For the text-containing cell, return its midpoint in [x, y] coordinate format. 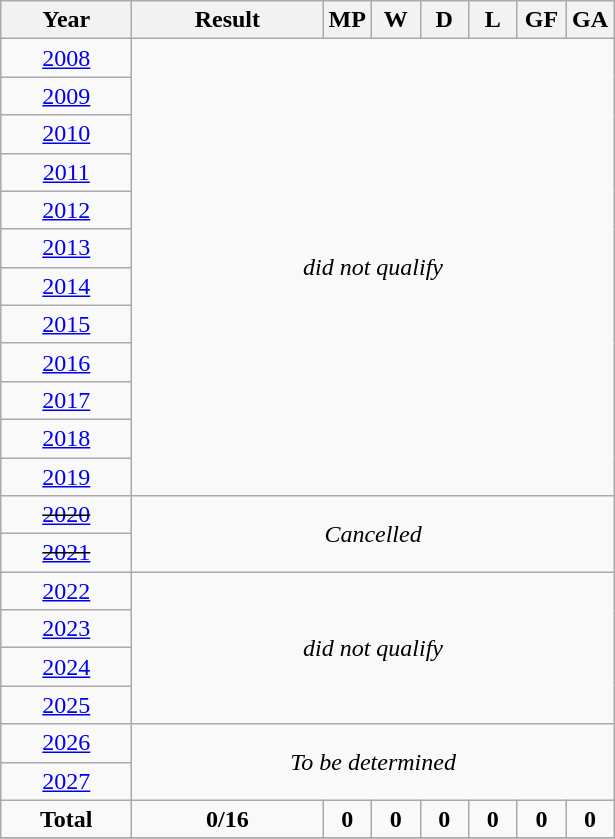
0/16 [228, 819]
GF [542, 20]
2013 [66, 248]
W [396, 20]
2018 [66, 438]
2025 [66, 705]
2017 [66, 400]
MP [348, 20]
2023 [66, 629]
2016 [66, 362]
L [494, 20]
2026 [66, 743]
2020 [66, 515]
2015 [66, 324]
2011 [66, 172]
2014 [66, 286]
2024 [66, 667]
2008 [66, 58]
Result [228, 20]
Total [66, 819]
To be determined [373, 762]
2021 [66, 553]
Cancelled [373, 534]
2010 [66, 134]
2027 [66, 781]
GA [590, 20]
2022 [66, 591]
2009 [66, 96]
2012 [66, 210]
2019 [66, 477]
D [444, 20]
Year [66, 20]
